Find where the given text appears and provide that cell's center as [X, Y] coordinate. 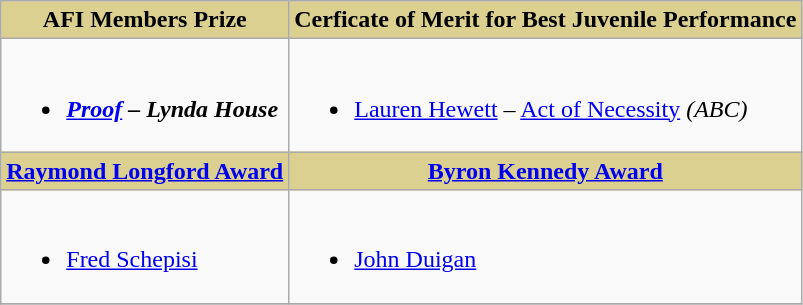
Lauren Hewett – Act of Necessity (ABC) [546, 96]
John Duigan [546, 246]
AFI Members Prize [145, 20]
Raymond Longford Award [145, 171]
Fred Schepisi [145, 246]
Proof – Lynda House [145, 96]
Byron Kennedy Award [546, 171]
Cerficate of Merit for Best Juvenile Performance [546, 20]
